For the text-containing cell, return its midpoint in [X, Y] coordinate format. 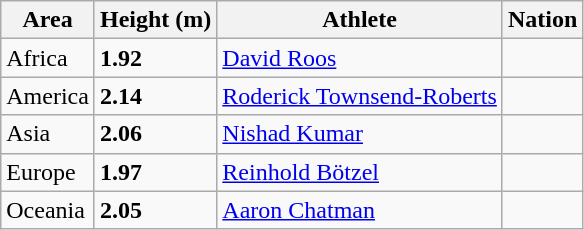
Aaron Chatman [360, 210]
2.06 [155, 134]
Athlete [360, 20]
2.14 [155, 96]
Africa [48, 58]
Europe [48, 172]
Oceania [48, 210]
Reinhold Bötzel [360, 172]
1.92 [155, 58]
Roderick Townsend-Roberts [360, 96]
Nishad Kumar [360, 134]
America [48, 96]
2.05 [155, 210]
Asia [48, 134]
Area [48, 20]
Nation [542, 20]
David Roos [360, 58]
Height (m) [155, 20]
1.97 [155, 172]
